Capture the cell that displays the provided text and extract its (x, y) central coordinate. 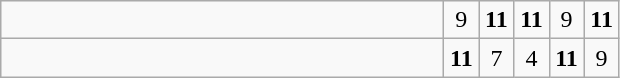
4 (532, 58)
7 (496, 58)
